Locate the cell with the specified text and output its [X, Y] center coordinate. 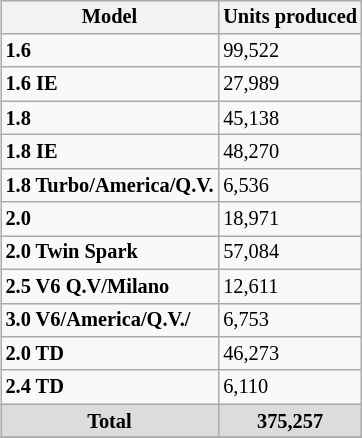
57,084 [290, 253]
48,270 [290, 152]
1.8 Turbo/America/Q.V. [110, 185]
2.0 [110, 219]
18,971 [290, 219]
6,110 [290, 387]
46,273 [290, 354]
2.0 TD [110, 354]
27,989 [290, 84]
2.0 Twin Spark [110, 253]
1.6 [110, 51]
1.8 [110, 118]
2.4 TD [110, 387]
12,611 [290, 286]
Model [110, 17]
Total [110, 421]
1.6 IE [110, 84]
99,522 [290, 51]
6,536 [290, 185]
45,138 [290, 118]
Units produced [290, 17]
3.0 V6/America/Q.V./ [110, 320]
6,753 [290, 320]
2.5 V6 Q.V/Milano [110, 286]
375,257 [290, 421]
1.8 IE [110, 152]
